Find where the given text appears and provide that cell's center as (X, Y) coordinate. 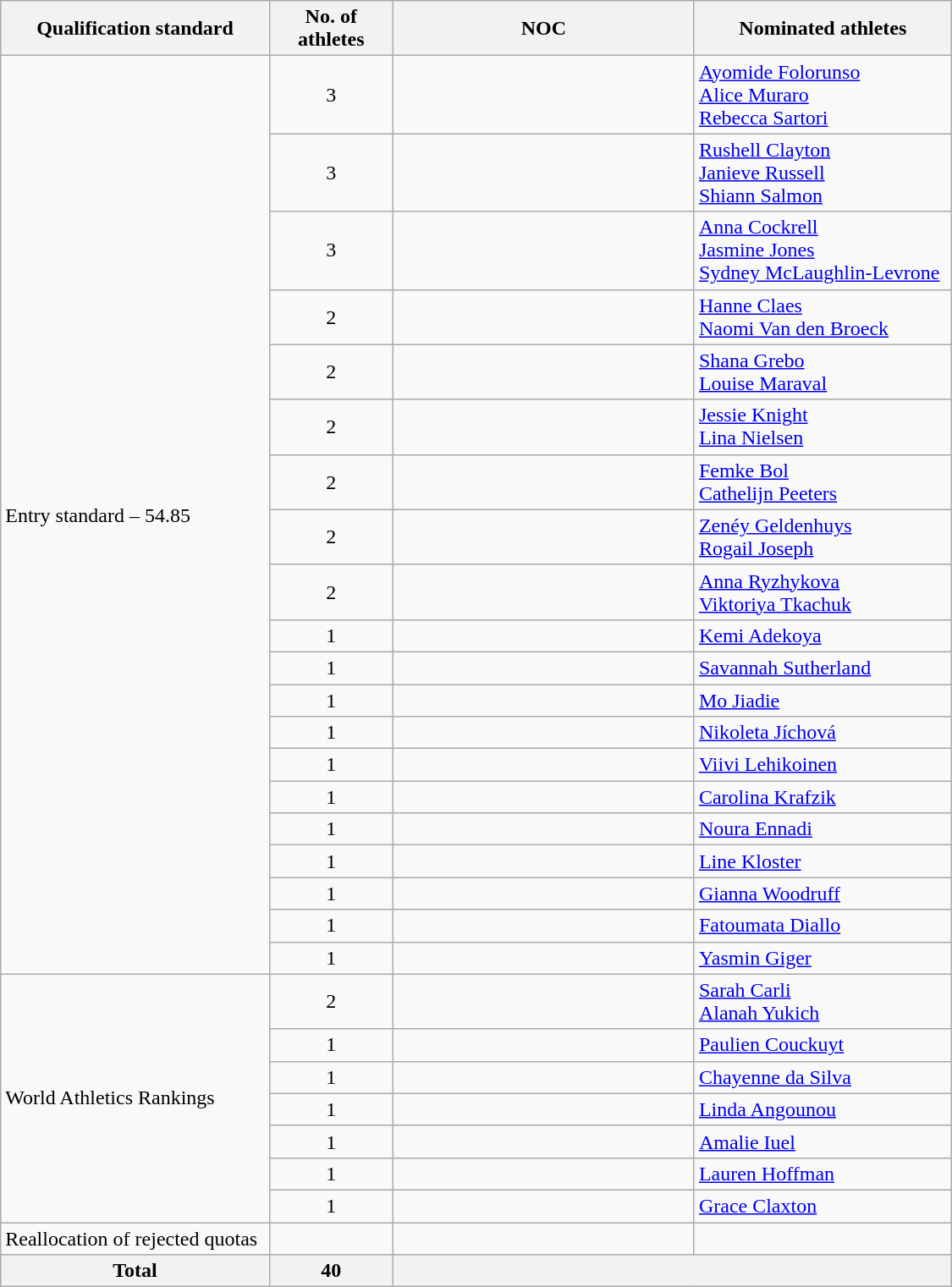
Entry standard – 54.85 (135, 514)
Paulien Couckuyt (823, 1045)
Shana GreboLouise Maraval (823, 372)
Hanne ClaesNaomi Van den Broeck (823, 316)
Line Kloster (823, 861)
Reallocation of rejected quotas (135, 1238)
World Athletics Rankings (135, 1098)
Anna RyzhykovaViktoriya Tkachuk (823, 592)
Jessie KnightLina Nielsen (823, 426)
Grace Claxton (823, 1206)
Savannah Sutherland (823, 668)
Nominated athletes (823, 29)
Lauren Hoffman (823, 1174)
Noura Ennadi (823, 829)
Ayomide FolorunsoAlice MuraroRebecca Sartori (823, 95)
Chayenne da Silva (823, 1077)
Carolina Krafzik (823, 797)
Linda Angounou (823, 1109)
Yasmin Giger (823, 958)
Total (135, 1271)
Mo Jiadie (823, 700)
Zenéy GeldenhuysRogail Joseph (823, 536)
Gianna Woodruff (823, 894)
Femke BolCathelijn Peeters (823, 482)
Anna CockrellJasmine JonesSydney McLaughlin-Levrone (823, 250)
Amalie Iuel (823, 1141)
Qualification standard (135, 29)
Kemi Adekoya (823, 635)
Nikoleta Jíchová (823, 733)
NOC (543, 29)
Sarah CarliAlanah Yukich (823, 1002)
Fatoumata Diallo (823, 926)
Rushell ClaytonJanieve RussellShiann Salmon (823, 173)
40 (331, 1271)
Viivi Lehikoinen (823, 765)
No. of athletes (331, 29)
